Output the [X, Y] coordinate of the center of the cell containing the given text.  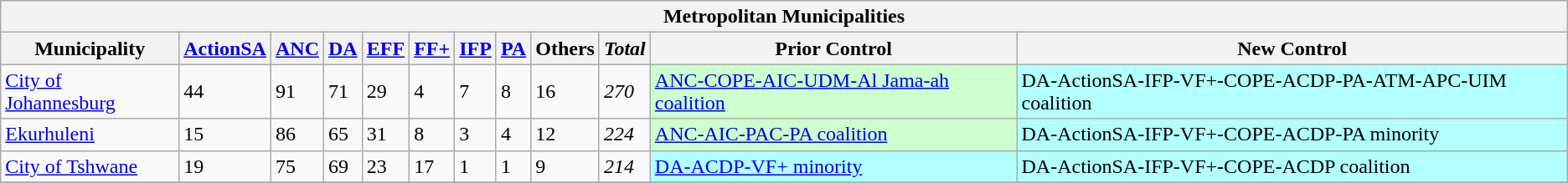
DA [343, 48]
3 [476, 135]
Metropolitan Municipalities [784, 17]
65 [343, 135]
Others [565, 48]
Ekurhuleni [90, 135]
DA-ActionSA-IFP-VF+-COPE-ACDP-PA-ATM-APC-UIM coalition [1292, 92]
New Control [1292, 48]
9 [565, 166]
31 [385, 135]
ANC [297, 48]
19 [225, 166]
86 [297, 135]
DA-ActionSA-IFP-VF+-COPE-ACDP-PA minority [1292, 135]
75 [297, 166]
12 [565, 135]
16 [565, 92]
69 [343, 166]
FF+ [432, 48]
270 [625, 92]
PA [513, 48]
214 [625, 166]
91 [297, 92]
DA-ACDP-VF+ minority [833, 166]
City of Johannesburg [90, 92]
Prior Control [833, 48]
DA-ActionSA-IFP-VF+-COPE-ACDP coalition [1292, 166]
EFF [385, 48]
23 [385, 166]
71 [343, 92]
7 [476, 92]
44 [225, 92]
ANC-COPE-AIC-UDM-Al Jama-ah coalition [833, 92]
IFP [476, 48]
17 [432, 166]
City of Tshwane [90, 166]
15 [225, 135]
29 [385, 92]
ActionSA [225, 48]
224 [625, 135]
Total [625, 48]
Municipality [90, 48]
ANC-AIC-PAC-PA coalition [833, 135]
